Capture the cell that displays the provided text and extract its (x, y) central coordinate. 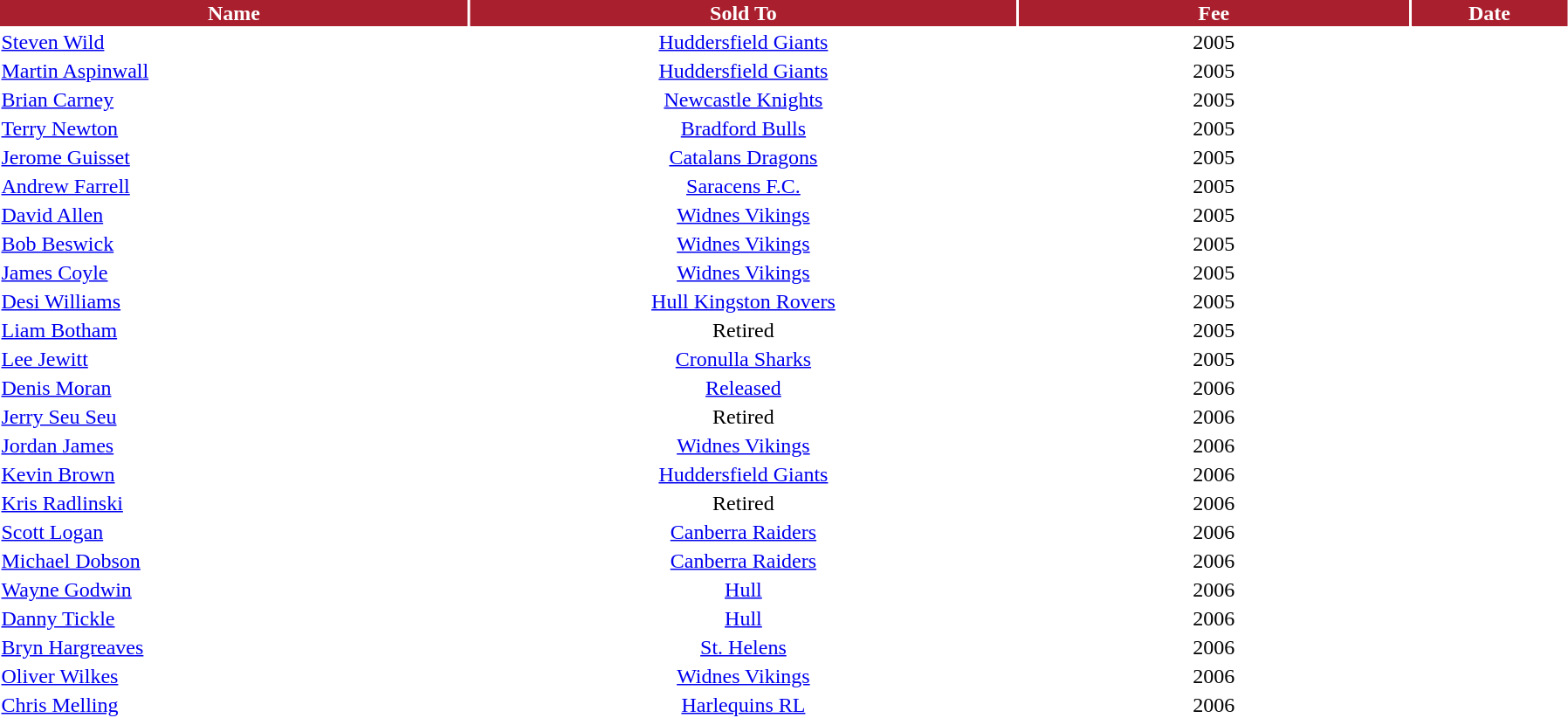
Jordan James (234, 445)
Released (744, 388)
Steven Wild (234, 42)
David Allen (234, 215)
Kris Radlinski (234, 503)
Newcastle Knights (744, 100)
Kevin Brown (234, 474)
Date (1489, 13)
Jerry Seu Seu (234, 417)
Harlequins RL (744, 705)
Lee Jewitt (234, 359)
Fee (1214, 13)
Oliver Wilkes (234, 676)
Desi Williams (234, 301)
Wayne Godwin (234, 590)
Bob Beswick (234, 244)
Terry Newton (234, 128)
Danny Tickle (234, 618)
Bradford Bulls (744, 128)
Bryn Hargreaves (234, 647)
James Coyle (234, 273)
Denis Moran (234, 388)
Jerome Guisset (234, 157)
Andrew Farrell (234, 186)
Chris Melling (234, 705)
St. Helens (744, 647)
Name (234, 13)
Brian Carney (234, 100)
Michael Dobson (234, 561)
Sold To (744, 13)
Catalans Dragons (744, 157)
Saracens F.C. (744, 186)
Martin Aspinwall (234, 71)
Hull Kingston Rovers (744, 301)
Scott Logan (234, 532)
Liam Botham (234, 330)
Cronulla Sharks (744, 359)
